Search for the cell housing the specified text and yield its [X, Y] center coordinate. 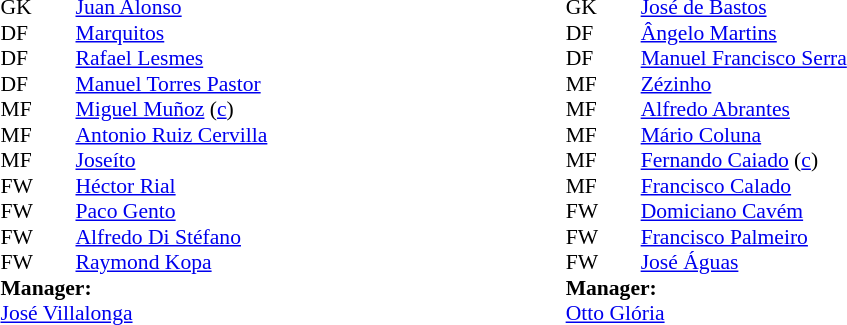
Rafael Lesmes [172, 59]
Alfredo Di Stéfano [172, 237]
Ângelo Martins [744, 33]
Manuel Torres Pastor [172, 84]
José Águas [744, 263]
Francisco Calado [744, 186]
Alfredo Abrantes [744, 109]
Héctor Rial [172, 186]
Mário Coluna [744, 135]
Paco Gento [172, 211]
Joseíto [172, 161]
Fernando Caiado (c) [744, 161]
Manuel Francisco Serra [744, 59]
Raymond Kopa [172, 263]
Zézinho [744, 84]
Domiciano Cavém [744, 211]
Miguel Muñoz (c) [172, 109]
Antonio Ruiz Cervilla [172, 135]
Francisco Palmeiro [744, 237]
Marquitos [172, 33]
